Output the [x, y] coordinate of the center of the cell containing the given text.  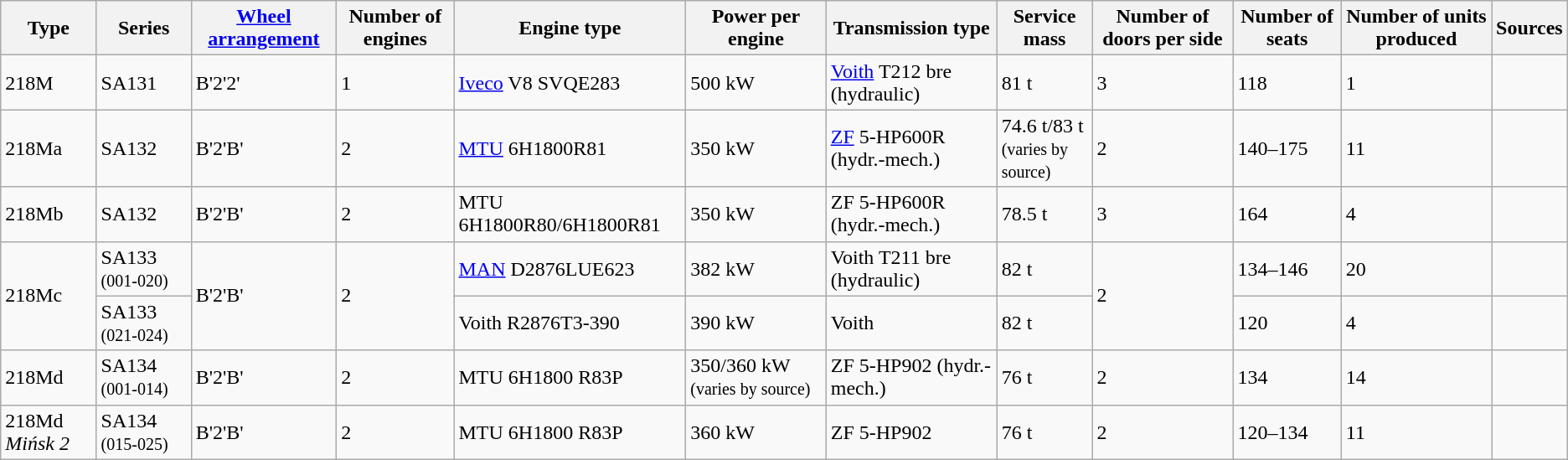
Sources [1529, 28]
134 [1287, 377]
Voith T211 bre (hydraulic) [911, 268]
MTU 6H1800R80/6H1800R81 [570, 214]
14 [1416, 377]
SA134 (015-025) [144, 432]
Number of engines [395, 28]
218Md [49, 377]
120–134 [1287, 432]
MAN D2876LUE623 [570, 268]
MTU 6H1800R81 [570, 148]
Wheel arrangement [264, 28]
Voith [911, 323]
20 [1416, 268]
ZF 5-HP902 [911, 432]
218Md Mińsk 2 [49, 432]
Voith R2876T3-390 [570, 323]
Service mass [1044, 28]
Number of seats [1287, 28]
B'2'2' [264, 82]
Number of units produced [1416, 28]
120 [1287, 323]
118 [1287, 82]
Iveco V8 SVQE283 [570, 82]
ZF 5-HP902 (hydr.-mech.) [911, 377]
Type [49, 28]
SA133 (021-024) [144, 323]
350/360 kW (varies by source) [756, 377]
218Mb [49, 214]
SA131 [144, 82]
382 kW [756, 268]
Power per engine [756, 28]
81 t [1044, 82]
134–146 [1287, 268]
164 [1287, 214]
Transmission type [911, 28]
218M [49, 82]
Engine type [570, 28]
Series [144, 28]
140–175 [1287, 148]
360 kW [756, 432]
78.5 t [1044, 214]
SA134 (001-014) [144, 377]
Voith T212 bre (hydraulic) [911, 82]
218Ma [49, 148]
390 kW [756, 323]
500 kW [756, 82]
Number of doors per side [1163, 28]
SA133(001-020) [144, 268]
218Mc [49, 296]
74.6 t/83 t(varies by source) [1044, 148]
